Provide the [x, y] coordinate of the cell's center where the given text is located.  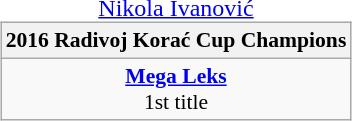
Mega Leks1st title [176, 88]
2016 Radivoj Korać Cup Champions [176, 40]
